Determine the (X, Y) coordinate at the center of the cell enclosing the given text.  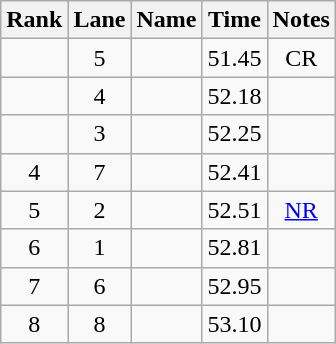
Rank (34, 20)
Lane (100, 20)
52.51 (234, 210)
Name (166, 20)
NR (301, 210)
51.45 (234, 58)
52.41 (234, 172)
52.25 (234, 134)
2 (100, 210)
Notes (301, 20)
1 (100, 248)
52.95 (234, 286)
Time (234, 20)
52.18 (234, 96)
52.81 (234, 248)
53.10 (234, 324)
CR (301, 58)
3 (100, 134)
